Return [x, y] of the center of cell containing provided text 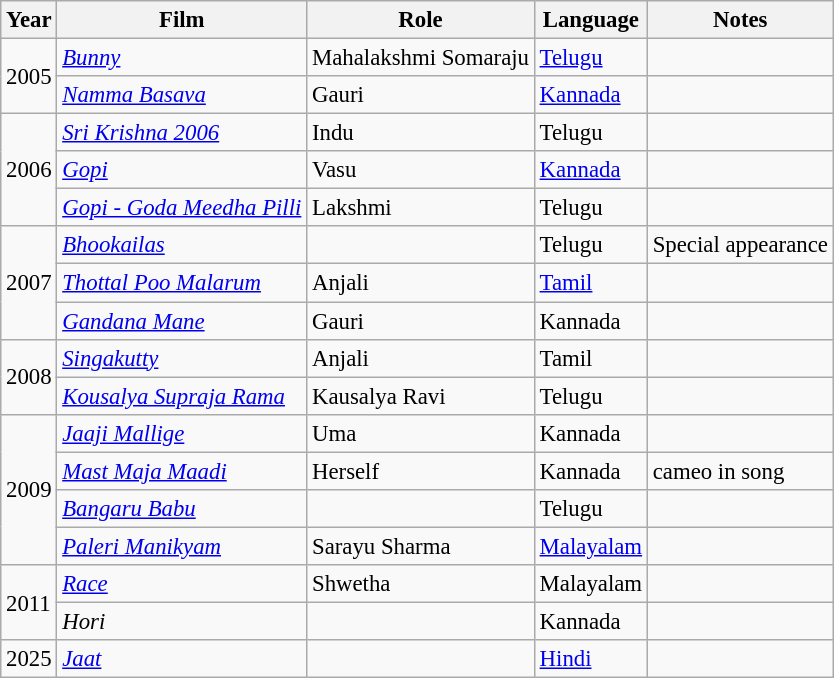
Bunny [182, 58]
Shwetha [421, 584]
2006 [29, 170]
2005 [29, 76]
Sarayu Sharma [421, 546]
2009 [29, 489]
Notes [740, 20]
Paleri Manikyam [182, 546]
cameo in song [740, 471]
Film [182, 20]
Kousalya Supraja Rama [182, 396]
Gopi - Goda Meedha Pilli [182, 208]
Indu [421, 133]
Vasu [421, 170]
Hori [182, 621]
Kausalya Ravi [421, 396]
Lakshmi [421, 208]
Hindi [590, 659]
Bhookailas [182, 245]
Mahalakshmi Somaraju [421, 58]
Bangaru Babu [182, 509]
Sri Krishna 2006 [182, 133]
2007 [29, 282]
2011 [29, 602]
Uma [421, 433]
Gandana Mane [182, 321]
Thottal Poo Malarum [182, 283]
Jaat [182, 659]
Mast Maja Maadi [182, 471]
Gopi [182, 170]
Herself [421, 471]
Singakutty [182, 358]
Namma Basava [182, 95]
Language [590, 20]
Jaaji Mallige [182, 433]
Race [182, 584]
Year [29, 20]
2008 [29, 376]
Role [421, 20]
2025 [29, 659]
Special appearance [740, 245]
